Provide the [x, y] coordinate of the cell's center where the given text is located.  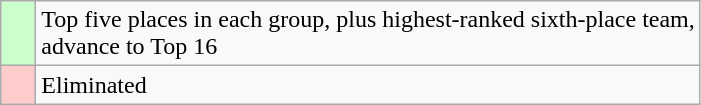
Top five places in each group, plus highest-ranked sixth-place team,advance to Top 16 [368, 34]
Eliminated [368, 85]
